Return (x, y) of the center of cell containing provided text 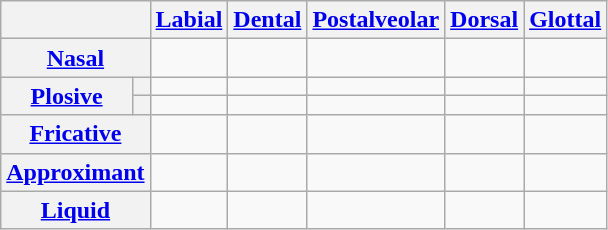
Labial (189, 20)
Glottal (566, 20)
Approximant (76, 172)
Postalveolar (376, 20)
Fricative (76, 134)
Liquid (76, 210)
Nasal (76, 58)
Dorsal (484, 20)
Plosive (67, 96)
Dental (268, 20)
